For the text-containing cell, return its midpoint in [x, y] coordinate format. 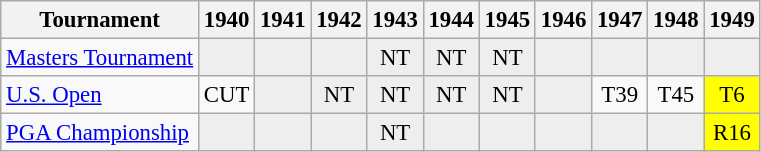
T45 [676, 95]
1947 [620, 20]
1948 [676, 20]
CUT [227, 95]
Tournament [100, 20]
1941 [283, 20]
R16 [732, 133]
1949 [732, 20]
1942 [339, 20]
1944 [451, 20]
1945 [507, 20]
1946 [563, 20]
T6 [732, 95]
T39 [620, 95]
Masters Tournament [100, 58]
1943 [395, 20]
1940 [227, 20]
PGA Championship [100, 133]
U.S. Open [100, 95]
